Identify which cell holds the provided text, then report its (X, Y) central coordinate. 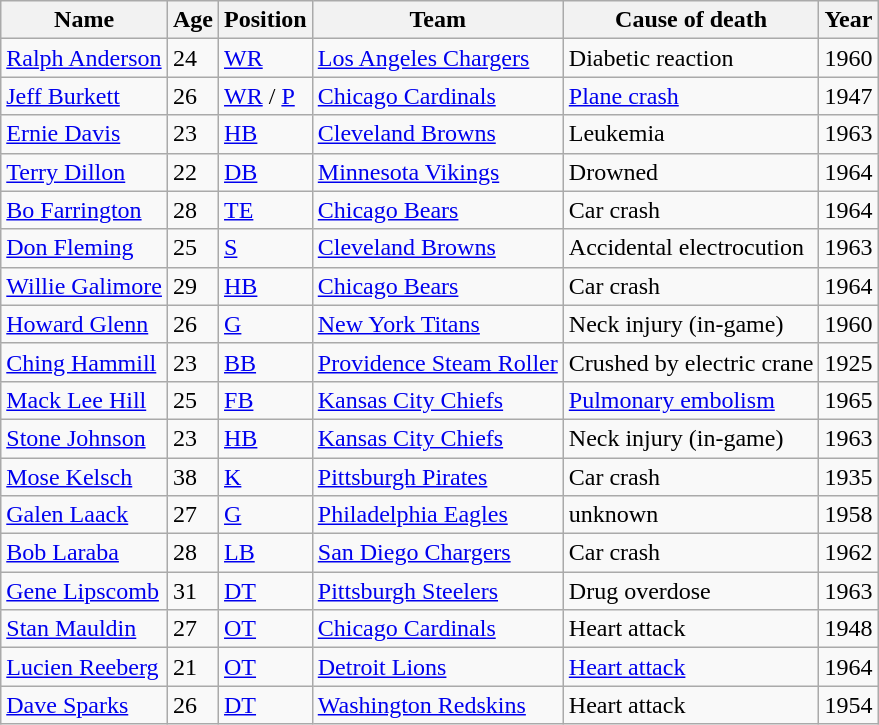
Providence Steam Roller (438, 362)
Detroit Lions (438, 667)
1948 (848, 629)
BB (266, 362)
Dave Sparks (84, 705)
Diabetic reaction (691, 58)
Washington Redskins (438, 705)
Ching Hammill (84, 362)
San Diego Chargers (438, 553)
Don Fleming (84, 248)
DB (266, 172)
Drowned (691, 172)
Willie Galimore (84, 286)
31 (192, 591)
K (266, 477)
Philadelphia Eagles (438, 515)
S (266, 248)
Terry Dillon (84, 172)
Ernie Davis (84, 134)
TE (266, 210)
Bo Farrington (84, 210)
22 (192, 172)
WR / P (266, 96)
Bob Laraba (84, 553)
Cause of death (691, 20)
Mose Kelsch (84, 477)
Stone Johnson (84, 438)
Name (84, 20)
Pittsburgh Pirates (438, 477)
1954 (848, 705)
Year (848, 20)
Jeff Burkett (84, 96)
Drug overdose (691, 591)
Leukemia (691, 134)
1935 (848, 477)
Age (192, 20)
21 (192, 667)
Mack Lee Hill (84, 400)
29 (192, 286)
Los Angeles Chargers (438, 58)
1947 (848, 96)
Position (266, 20)
Galen Laack (84, 515)
FB (266, 400)
Ralph Anderson (84, 58)
24 (192, 58)
unknown (691, 515)
WR (266, 58)
Pittsburgh Steelers (438, 591)
Stan Mauldin (84, 629)
Gene Lipscomb (84, 591)
LB (266, 553)
Howard Glenn (84, 324)
Plane crash (691, 96)
1965 (848, 400)
1925 (848, 362)
New York Titans (438, 324)
Lucien Reeberg (84, 667)
Team (438, 20)
Crushed by electric crane (691, 362)
Accidental electrocution (691, 248)
1958 (848, 515)
Minnesota Vikings (438, 172)
Pulmonary embolism (691, 400)
1962 (848, 553)
38 (192, 477)
